Output the [X, Y] coordinate of the center of the cell containing the given text.  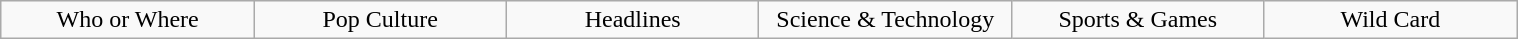
Science & Technology [886, 20]
Headlines [632, 20]
Who or Where [128, 20]
Pop Culture [380, 20]
Sports & Games [1138, 20]
Wild Card [1390, 20]
